Search for the cell housing the specified text and yield its (X, Y) center coordinate. 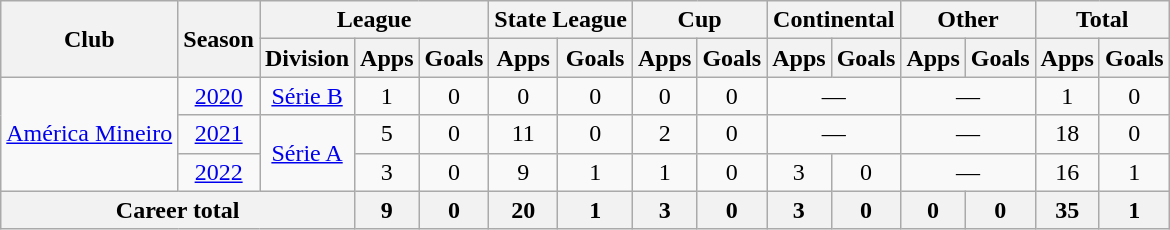
18 (1067, 134)
Other (968, 20)
Cup (699, 20)
State League (561, 20)
Série B (308, 96)
5 (387, 134)
Série A (308, 153)
Total (1102, 20)
20 (524, 210)
Season (219, 39)
16 (1067, 172)
Continental (834, 20)
2021 (219, 134)
2020 (219, 96)
2022 (219, 172)
35 (1067, 210)
11 (524, 134)
Career total (178, 210)
2 (664, 134)
League (374, 20)
Club (90, 39)
Division (308, 58)
América Mineiro (90, 134)
